Provide the (X, Y) coordinate of the cell's center where the given text is located.  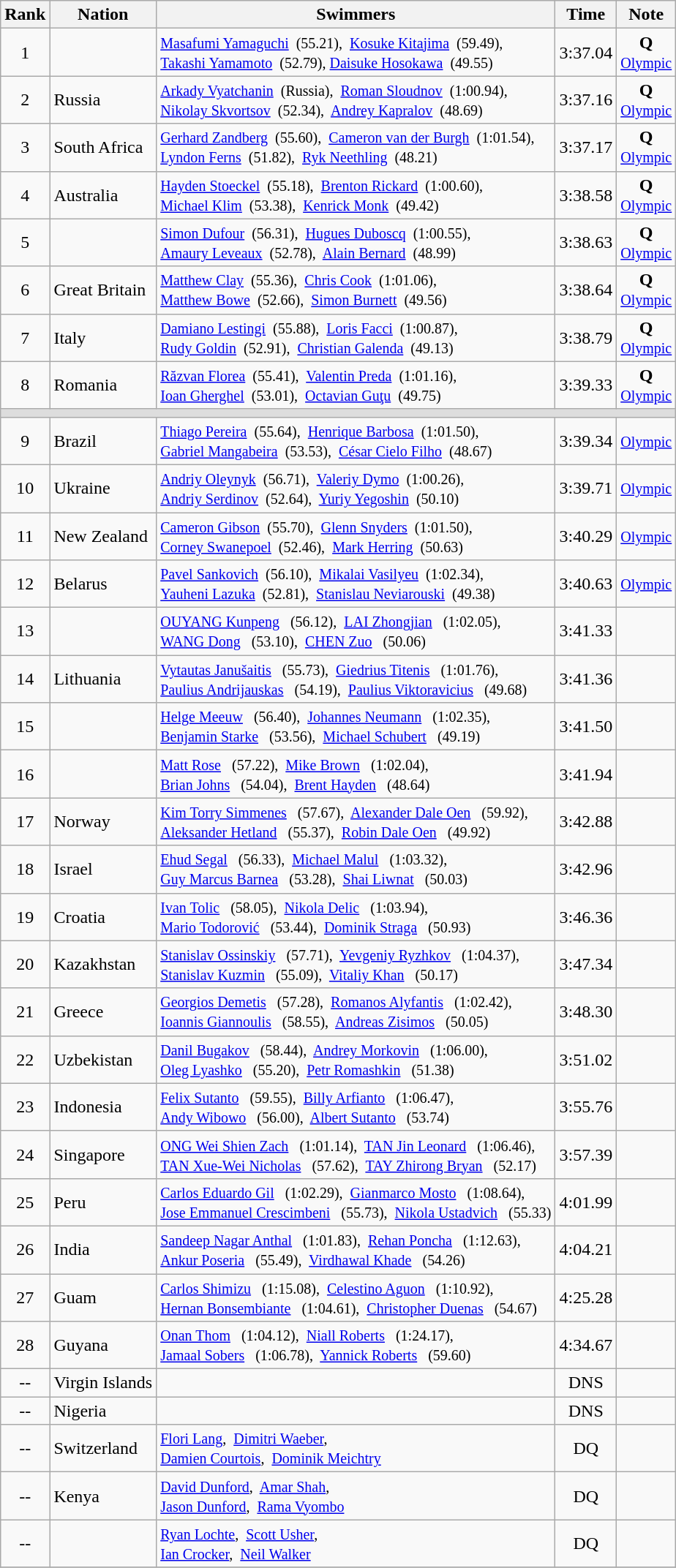
Georgios Demetis (57.28), Romanos Alyfantis (1:02.42), Ioannis Giannoulis (58.55), Andreas Zisimos (50.05) (356, 1012)
Stanislav Ossinskiy (57.71), Yevgeniy Ryzhkov (1:04.37), Stanislav Kuzmin (55.09), Vitaliy Khan (50.17) (356, 964)
13 (25, 632)
16 (25, 774)
3:41.36 (586, 679)
27 (25, 1297)
24 (25, 1154)
2 (25, 99)
Helge Meeuw (56.40), Johannes Neumann (1:02.35), Benjamin Starke (53.56), Michael Schubert (49.19) (356, 727)
Kenya (103, 1496)
Belarus (103, 584)
26 (25, 1249)
3:39.34 (586, 440)
Ryan Lochte, Scott Usher, Ian Crocker, Neil Walker (356, 1543)
Danil Bugakov (58.44), Andrey Morkovin (1:06.00), Oleg Lyashko (55.20), Petr Romashkin (51.38) (356, 1059)
Greece (103, 1012)
Sandeep Nagar Anthal (1:01.83), Rehan Poncha (1:12.63), Ankur Poseria (55.49), Virdhawal Khade (54.26) (356, 1249)
5 (25, 243)
Pavel Sankovich (56.10), Mikalai Vasilyeu (1:02.34), Yauheni Lazuka (52.81), Stanislau Neviarouski (49.38) (356, 584)
Ivan Tolic (58.05), Nikola Delic (1:03.94), Mario Todorović (53.44), Dominik Straga (50.93) (356, 917)
Ukraine (103, 489)
Uzbekistan (103, 1059)
3:38.79 (586, 338)
Nation (103, 15)
Thiago Pereira (55.64), Henrique Barbosa (1:01.50), Gabriel Mangabeira (53.53), César Cielo Filho (48.67) (356, 440)
Norway (103, 822)
3:48.30 (586, 1012)
23 (25, 1107)
New Zealand (103, 535)
22 (25, 1059)
3:39.33 (586, 385)
Australia (103, 195)
Carlos Eduardo Gil (1:02.29), Gianmarco Mosto (1:08.64), Jose Emmanuel Crescimbeni (55.73), Nikola Ustadvich (55.33) (356, 1202)
Peru (103, 1202)
Russia (103, 99)
20 (25, 964)
Singapore (103, 1154)
3:42.96 (586, 869)
Virgin Islands (103, 1383)
Note (647, 15)
Ehud Segal (56.33), Michael Malul (1:03.32), Guy Marcus Barnea (53.28), Shai Liwnat (50.03) (356, 869)
4:01.99 (586, 1202)
10 (25, 489)
11 (25, 535)
Rank (25, 15)
3:38.64 (586, 290)
17 (25, 822)
3:55.76 (586, 1107)
3:40.63 (586, 584)
7 (25, 338)
3:41.33 (586, 632)
3:38.63 (586, 243)
3:41.50 (586, 727)
3 (25, 148)
19 (25, 917)
Italy (103, 338)
Swimmers (356, 15)
3:37.04 (586, 53)
Lithuania (103, 679)
1 (25, 53)
OUYANG Kunpeng (56.12), LAI Zhongjian (1:02.05), WANG Dong (53.10), CHEN Zuo (50.06) (356, 632)
South Africa (103, 148)
Hayden Stoeckel (55.18), Brenton Rickard (1:00.60),Michael Klim (53.38), Kenrick Monk (49.42) (356, 195)
4:04.21 (586, 1249)
3:37.16 (586, 99)
4 (25, 195)
4:25.28 (586, 1297)
David Dunford, Amar Shah, Jason Dunford, Rama Vyombo (356, 1496)
Flori Lang, Dimitri Waeber, Damien Courtois, Dominik Meichtry (356, 1448)
3:57.39 (586, 1154)
Damiano Lestingi (55.88), Loris Facci (1:00.87),Rudy Goldin (52.91), Christian Galenda (49.13) (356, 338)
3:41.94 (586, 774)
Andriy Oleynyk (56.71), Valeriy Dymo (1:00.26), Andriy Serdinov (52.64), Yuriy Yegoshin (50.10) (356, 489)
28 (25, 1346)
6 (25, 290)
18 (25, 869)
4:34.67 (586, 1346)
3:39.71 (586, 489)
Simon Dufour (56.31), Hugues Duboscq (1:00.55),Amaury Leveaux (52.78), Alain Bernard (48.99) (356, 243)
3:51.02 (586, 1059)
Matt Rose (57.22), Mike Brown (1:02.04), Brian Johns (54.04), Brent Hayden (48.64) (356, 774)
8 (25, 385)
Răzvan Florea (55.41), Valentin Preda (1:01.16),Ioan Gherghel (53.01), Octavian Guţu (49.75) (356, 385)
25 (25, 1202)
Croatia (103, 917)
15 (25, 727)
ONG Wei Shien Zach (1:01.14), TAN Jin Leonard (1:06.46), TAN Xue-Wei Nicholas (57.62), TAY Zhirong Bryan (52.17) (356, 1154)
Gerhard Zandberg (55.60), Cameron van der Burgh (1:01.54),Lyndon Ferns (51.82), Ryk Neethling (48.21) (356, 148)
21 (25, 1012)
Cameron Gibson (55.70), Glenn Snyders (1:01.50), Corney Swanepoel (52.46), Mark Herring (50.63) (356, 535)
Masafumi Yamaguchi (55.21), Kosuke Kitajima (59.49),Takashi Yamamoto (52.79), Daisuke Hosokawa (49.55) (356, 53)
Guam (103, 1297)
Guyana (103, 1346)
Kim Torry Simmenes (57.67), Alexander Dale Oen (59.92), Aleksander Hetland (55.37), Robin Dale Oen (49.92) (356, 822)
14 (25, 679)
12 (25, 584)
9 (25, 440)
Switzerland (103, 1448)
Matthew Clay (55.36), Chris Cook (1:01.06),Matthew Bowe (52.66), Simon Burnett (49.56) (356, 290)
Nigeria (103, 1411)
Vytautas Janušaitis (55.73), Giedrius Titenis (1:01.76), Paulius Andrijauskas (54.19), Paulius Viktoravicius (49.68) (356, 679)
Israel (103, 869)
Time (586, 15)
3:40.29 (586, 535)
Romania (103, 385)
3:42.88 (586, 822)
Felix Sutanto (59.55), Billy Arfianto (1:06.47), Andy Wibowo (56.00), Albert Sutanto (53.74) (356, 1107)
3:37.17 (586, 148)
Carlos Shimizu (1:15.08), Celestino Aguon (1:10.92), Hernan Bonsembiante (1:04.61), Christopher Duenas (54.67) (356, 1297)
Great Britain (103, 290)
Indonesia (103, 1107)
3:47.34 (586, 964)
Brazil (103, 440)
Kazakhstan (103, 964)
3:38.58 (586, 195)
Arkady Vyatchanin (Russia), Roman Sloudnov (1:00.94),Nikolay Skvortsov (52.34), Andrey Kapralov (48.69) (356, 99)
3:46.36 (586, 917)
India (103, 1249)
Onan Thom (1:04.12), Niall Roberts (1:24.17), Jamaal Sobers (1:06.78), Yannick Roberts (59.60) (356, 1346)
